For the text-containing cell, return its midpoint in [x, y] coordinate format. 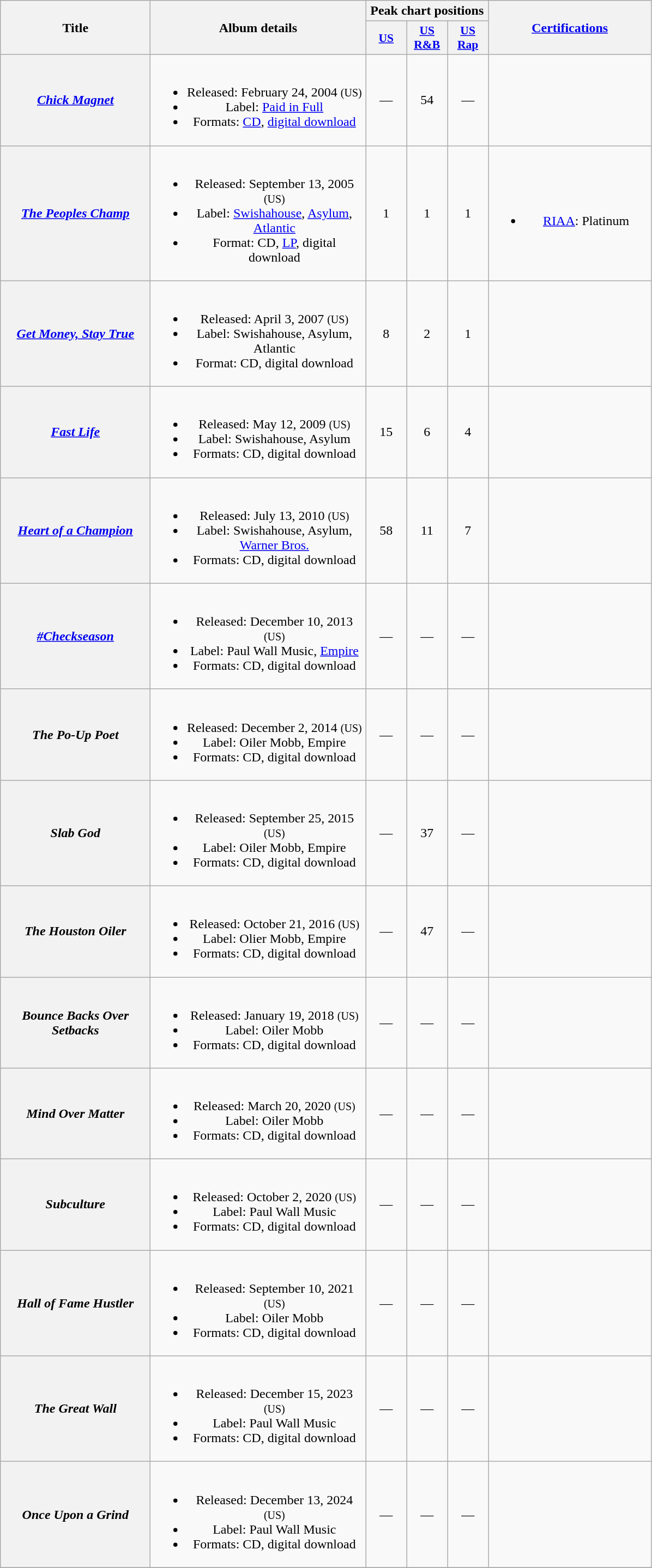
4 [468, 432]
6 [427, 432]
Released: September 25, 2015 (US)Label: Oiler Mobb, EmpireFormats: CD, digital download [258, 833]
Once Upon a Grind [75, 1515]
54 [427, 100]
37 [427, 833]
Slab God [75, 833]
Get Money, Stay True [75, 334]
Subculture [75, 1204]
The Houston Oiler [75, 931]
#Checkseason [75, 636]
USR&B [427, 38]
Released: December 10, 2013 (US)Label: Paul Wall Music, EmpireFormats: CD, digital download [258, 636]
Released: December 15, 2023 (US)Label: Paul Wall MusicFormats: CD, digital download [258, 1409]
Released: December 13, 2024 (US)Label: Paul Wall MusicFormats: CD, digital download [258, 1515]
US [386, 38]
Chick Magnet [75, 100]
Title [75, 27]
47 [427, 931]
Released: October 21, 2016 (US)Label: Olier Mobb, EmpireFormats: CD, digital download [258, 931]
RIAA: Platinum [570, 213]
The Po-Up Poet [75, 735]
Released: January 19, 2018 (US)Label: Oiler MobbFormats: CD, digital download [258, 1022]
Bounce Backs Over Setbacks [75, 1022]
Released: July 13, 2010 (US)Label: Swishahouse, Asylum, Warner Bros.Formats: CD, digital download [258, 530]
58 [386, 530]
Heart of a Champion [75, 530]
8 [386, 334]
Released: May 12, 2009 (US)Label: Swishahouse, AsylumFormats: CD, digital download [258, 432]
Peak chart positions [427, 11]
15 [386, 432]
The Great Wall [75, 1409]
Released: September 10, 2021 (US)Label: Oiler MobbFormats: CD, digital download [258, 1303]
Mind Over Matter [75, 1114]
11 [427, 530]
The Peoples Champ [75, 213]
US Rap [468, 38]
Hall of Fame Hustler [75, 1303]
Released: October 2, 2020 (US)Label: Paul Wall MusicFormats: CD, digital download [258, 1204]
Certifications [570, 27]
Released: September 13, 2005 (US)Label: Swishahouse, Asylum, AtlanticFormat: CD, LP, digital download [258, 213]
2 [427, 334]
Released: March 20, 2020 (US)Label: Oiler MobbFormats: CD, digital download [258, 1114]
Fast Life [75, 432]
Released: February 24, 2004 (US)Label: Paid in FullFormats: CD, digital download [258, 100]
Album details [258, 27]
Released: December 2, 2014 (US)Label: Oiler Mobb, EmpireFormats: CD, digital download [258, 735]
7 [468, 530]
Released: April 3, 2007 (US)Label: Swishahouse, Asylum, AtlanticFormat: CD, digital download [258, 334]
